Pinpoint the cell where the given text exists, returning its [X, Y] midpoint coordinate. 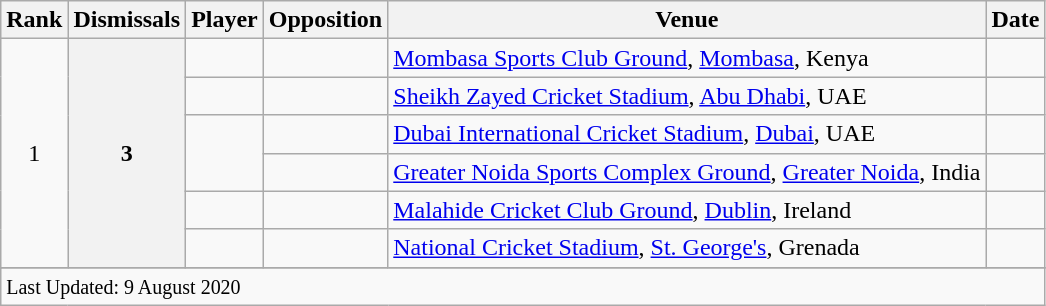
3 [127, 153]
Greater Noida Sports Complex Ground, Greater Noida, India [687, 172]
Opposition [325, 20]
1 [34, 153]
Date [1016, 20]
Sheikh Zayed Cricket Stadium, Abu Dhabi, UAE [687, 96]
Last Updated: 9 August 2020 [523, 286]
Venue [687, 20]
Dubai International Cricket Stadium, Dubai, UAE [687, 134]
Player [225, 20]
Malahide Cricket Club Ground, Dublin, Ireland [687, 210]
National Cricket Stadium, St. George's, Grenada [687, 248]
Mombasa Sports Club Ground, Mombasa, Kenya [687, 58]
Dismissals [127, 20]
Rank [34, 20]
